For the text-containing cell, return its midpoint in (x, y) coordinate format. 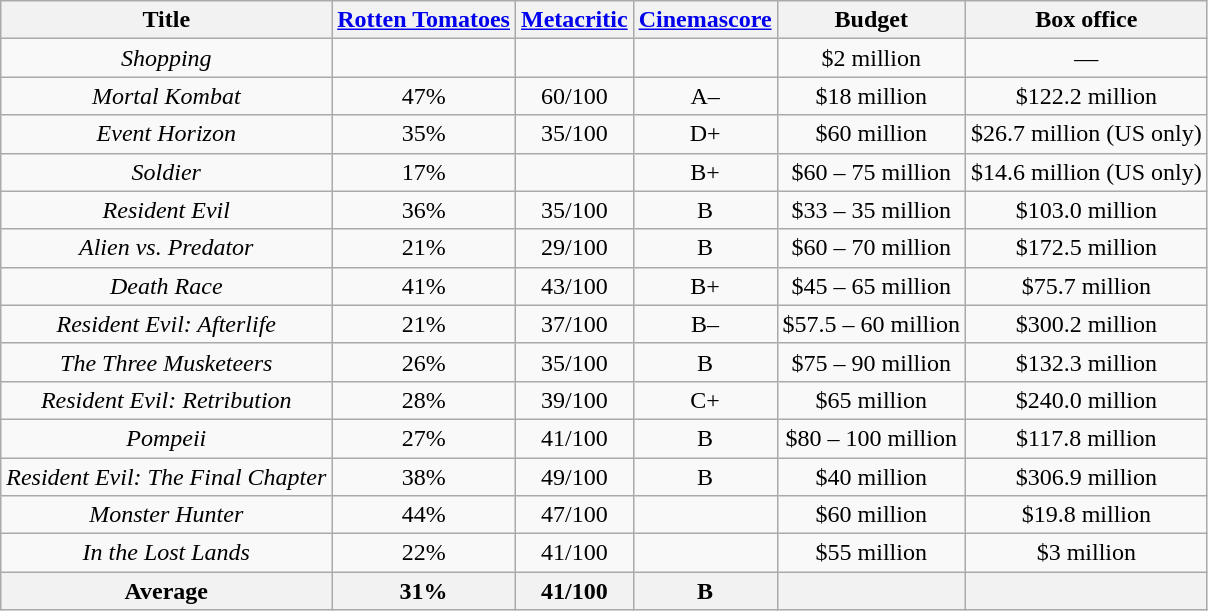
Budget (871, 20)
Resident Evil: Retribution (166, 400)
In the Lost Lands (166, 553)
$65 million (871, 400)
Cinemascore (705, 20)
Metacritic (574, 20)
Event Horizon (166, 134)
35% (424, 134)
43/100 (574, 286)
28% (424, 400)
49/100 (574, 477)
$60 – 75 million (871, 172)
39/100 (574, 400)
$14.6 million (US only) (1086, 172)
Soldier (166, 172)
36% (424, 210)
$300.2 million (1086, 324)
$75 – 90 million (871, 362)
26% (424, 362)
$33 – 35 million (871, 210)
Pompeii (166, 438)
$117.8 million (1086, 438)
$26.7 million (US only) (1086, 134)
A– (705, 96)
47% (424, 96)
60/100 (574, 96)
$45 – 65 million (871, 286)
47/100 (574, 515)
C+ (705, 400)
$132.3 million (1086, 362)
Average (166, 591)
$75.7 million (1086, 286)
$40 million (871, 477)
Box office (1086, 20)
Monster Hunter (166, 515)
44% (424, 515)
29/100 (574, 248)
Death Race (166, 286)
D+ (705, 134)
37/100 (574, 324)
27% (424, 438)
Alien vs. Predator (166, 248)
$3 million (1086, 553)
$18 million (871, 96)
$55 million (871, 553)
$172.5 million (1086, 248)
Resident Evil: Afterlife (166, 324)
— (1086, 58)
Shopping (166, 58)
$2 million (871, 58)
38% (424, 477)
22% (424, 553)
$80 – 100 million (871, 438)
Rotten Tomatoes (424, 20)
The Three Musketeers (166, 362)
Title (166, 20)
41% (424, 286)
Mortal Kombat (166, 96)
17% (424, 172)
$60 – 70 million (871, 248)
B– (705, 324)
$57.5 – 60 million (871, 324)
Resident Evil (166, 210)
31% (424, 591)
$19.8 million (1086, 515)
Resident Evil: The Final Chapter (166, 477)
$306.9 million (1086, 477)
$240.0 million (1086, 400)
$103.0 million (1086, 210)
$122.2 million (1086, 96)
